Provide the (X, Y) coordinate of the cell's center where the given text is located.  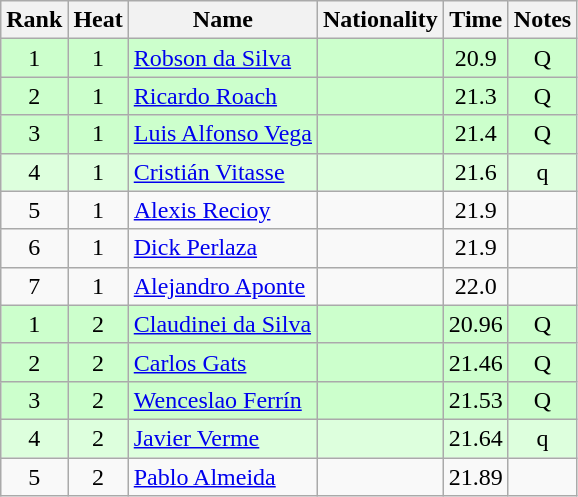
21.4 (476, 134)
21.64 (476, 438)
21.46 (476, 362)
20.96 (476, 324)
Ricardo Roach (222, 96)
Name (222, 20)
Carlos Gats (222, 362)
21.3 (476, 96)
21.89 (476, 477)
Javier Verme (222, 438)
Time (476, 20)
Pablo Almeida (222, 477)
Heat (98, 20)
21.6 (476, 172)
7 (34, 286)
Luis Alfonso Vega (222, 134)
Dick Perlaza (222, 248)
20.9 (476, 58)
Alejandro Aponte (222, 286)
Notes (542, 20)
Claudinei da Silva (222, 324)
Rank (34, 20)
Robson da Silva (222, 58)
Nationality (381, 20)
22.0 (476, 286)
21.53 (476, 400)
Alexis Recioy (222, 210)
Cristián Vitasse (222, 172)
Wenceslao Ferrín (222, 400)
6 (34, 248)
